Identify which cell holds the provided text, then report its [X, Y] central coordinate. 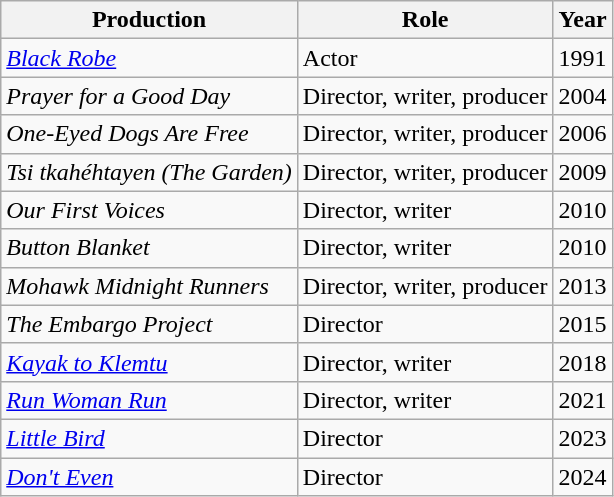
Button Blanket [150, 248]
Don't Even [150, 477]
Run Woman Run [150, 400]
2004 [582, 96]
2013 [582, 286]
One-Eyed Dogs Are Free [150, 134]
2018 [582, 362]
2015 [582, 324]
2006 [582, 134]
Mohawk Midnight Runners [150, 286]
Little Bird [150, 438]
Kayak to Klemtu [150, 362]
Year [582, 20]
Black Robe [150, 58]
Tsi tkahéhtayen (The Garden) [150, 172]
Role [425, 20]
Prayer for a Good Day [150, 96]
2021 [582, 400]
Actor [425, 58]
2024 [582, 477]
1991 [582, 58]
Production [150, 20]
2023 [582, 438]
Our First Voices [150, 210]
The Embargo Project [150, 324]
2009 [582, 172]
